Return the (X, Y) coordinate for the center point of the cell that contains the specified text.  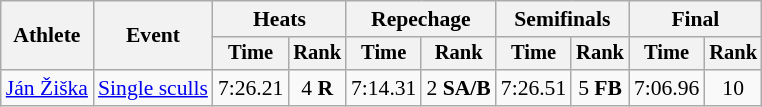
Heats (280, 19)
Single sculls (153, 88)
Event (153, 36)
4 R (317, 88)
7:26.21 (250, 88)
7:14.31 (384, 88)
5 FB (600, 88)
Ján Žiška (47, 88)
Repechage (421, 19)
10 (733, 88)
2 SA/B (458, 88)
Athlete (47, 36)
7:26.51 (534, 88)
Semifinals (562, 19)
7:06.96 (666, 88)
Final (696, 19)
